For the text-containing cell, return its midpoint in [x, y] coordinate format. 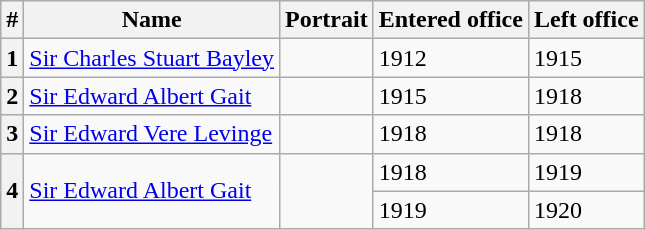
Portrait [327, 20]
3 [12, 134]
4 [12, 191]
Sir Edward Vere Levinge [152, 134]
# [12, 20]
1 [12, 58]
1920 [586, 210]
Entered office [450, 20]
1912 [450, 58]
2 [12, 96]
Sir Charles Stuart Bayley [152, 58]
Name [152, 20]
Left office [586, 20]
